Determine the (X, Y) coordinate at the center of the cell enclosing the given text.  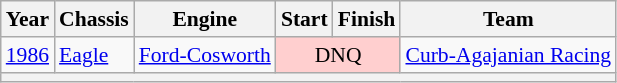
DNQ (338, 55)
Ford-Cosworth (205, 55)
Chassis (94, 19)
Curb-Agajanian Racing (508, 55)
Team (508, 19)
Year (28, 19)
1986 (28, 55)
Engine (205, 19)
Eagle (94, 55)
Start (304, 19)
Finish (367, 19)
